Return [X, Y] of the center of cell containing provided text 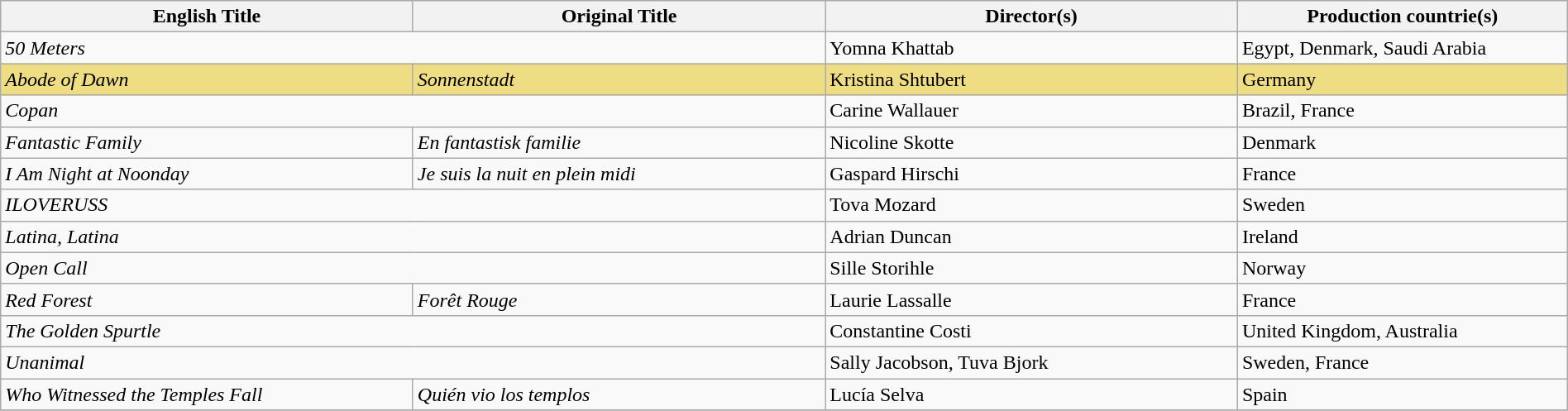
Sweden [1403, 205]
Nicoline Skotte [1032, 142]
Norway [1403, 268]
Denmark [1403, 142]
Spain [1403, 394]
Sille Storihle [1032, 268]
Unanimal [414, 362]
Sonnenstadt [619, 79]
Sweden, France [1403, 362]
Lucía Selva [1032, 394]
Germany [1403, 79]
Tova Mozard [1032, 205]
Gaspard Hirschi [1032, 174]
Brazil, France [1403, 111]
En fantastisk familie [619, 142]
Adrian Duncan [1032, 237]
Original Title [619, 17]
Je suis la nuit en plein midi [619, 174]
Director(s) [1032, 17]
I Am Night at Noonday [207, 174]
Constantine Costi [1032, 331]
Ireland [1403, 237]
United Kingdom, Australia [1403, 331]
Yomna Khattab [1032, 48]
Laurie Lassalle [1032, 299]
Quién vio los templos [619, 394]
50 Meters [414, 48]
Production countrie(s) [1403, 17]
Fantastic Family [207, 142]
Sally Jacobson, Tuva Bjork [1032, 362]
Red Forest [207, 299]
English Title [207, 17]
Carine Wallauer [1032, 111]
Latina, Latina [414, 237]
Copan [414, 111]
Open Call [414, 268]
Who Witnessed the Temples Fall [207, 394]
Abode of Dawn [207, 79]
ILOVERUSS [414, 205]
Egypt, Denmark, Saudi Arabia [1403, 48]
Forêt Rouge [619, 299]
Kristina Shtubert [1032, 79]
The Golden Spurtle [414, 331]
